Return [x, y] of the center of cell containing provided text 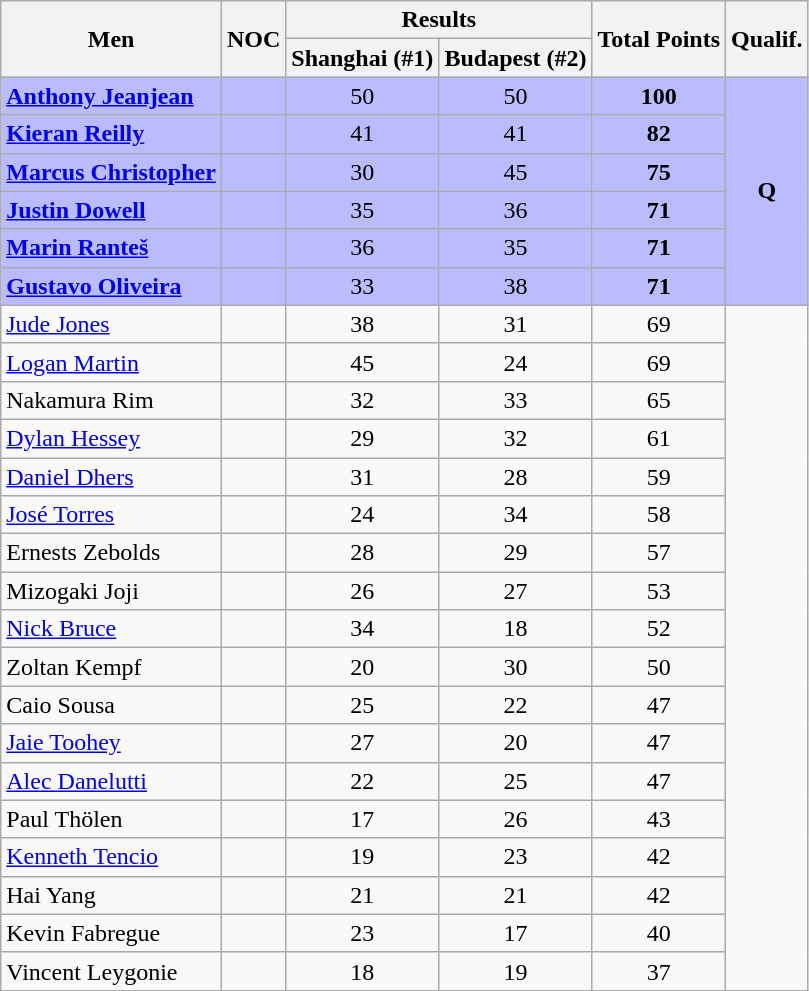
Alec Danelutti [112, 781]
Daniel Dhers [112, 477]
Vincent Leygonie [112, 971]
Qualif. [767, 39]
Logan Martin [112, 362]
61 [659, 438]
Q [767, 191]
Marcus Christopher [112, 172]
Dylan Hessey [112, 438]
Total Points [659, 39]
Jude Jones [112, 324]
Hai Yang [112, 895]
52 [659, 629]
40 [659, 933]
Paul Thölen [112, 819]
Men [112, 39]
Kenneth Tencio [112, 857]
Justin Dowell [112, 210]
Budapest (#2) [516, 58]
Kieran Reilly [112, 134]
58 [659, 515]
37 [659, 971]
Kevin Fabregue [112, 933]
82 [659, 134]
100 [659, 96]
53 [659, 591]
Jaie Toohey [112, 743]
Zoltan Kempf [112, 667]
Shanghai (#1) [362, 58]
NOC [253, 39]
Nakamura Rim [112, 400]
Marin Ranteš [112, 248]
Anthony Jeanjean [112, 96]
Gustavo Oliveira [112, 286]
75 [659, 172]
57 [659, 553]
Caio Sousa [112, 705]
43 [659, 819]
José Torres [112, 515]
Ernests Zebolds [112, 553]
65 [659, 400]
Mizogaki Joji [112, 591]
Results [439, 20]
59 [659, 477]
Nick Bruce [112, 629]
